Search for the cell housing the specified text and yield its (x, y) center coordinate. 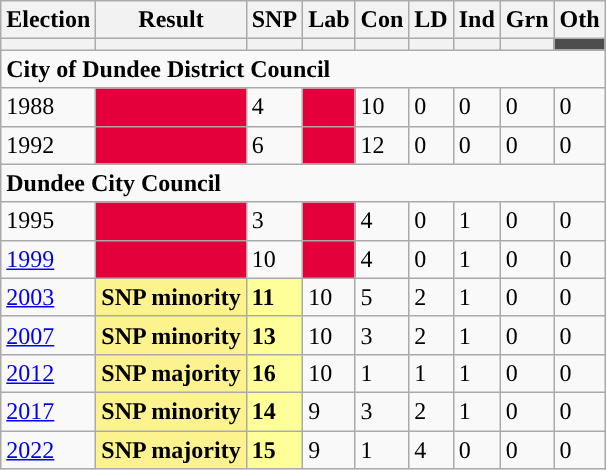
Dundee City Council (303, 183)
1999 (48, 259)
Grn (527, 20)
Con (382, 20)
Oth (580, 20)
5 (382, 297)
2003 (48, 297)
6 (274, 145)
Ind (476, 20)
12 (382, 145)
2007 (48, 335)
SNP (274, 20)
14 (274, 411)
City of Dundee District Council (303, 69)
LD (431, 20)
2022 (48, 449)
2012 (48, 373)
2017 (48, 411)
13 (274, 335)
Lab (329, 20)
1995 (48, 221)
Election (48, 20)
Result (171, 20)
16 (274, 373)
1992 (48, 145)
15 (274, 449)
11 (274, 297)
1988 (48, 107)
